Extract the (x, y) coordinate from the center of the cell holding the provided text.  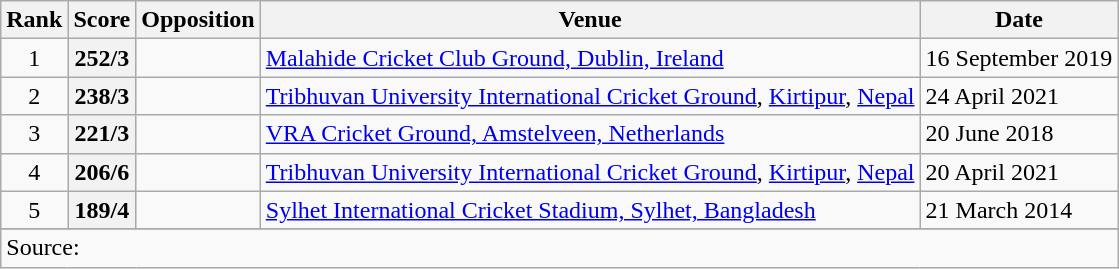
Venue (590, 20)
4 (34, 172)
Source: (560, 248)
3 (34, 134)
Sylhet International Cricket Stadium, Sylhet, Bangladesh (590, 210)
20 April 2021 (1019, 172)
189/4 (102, 210)
238/3 (102, 96)
252/3 (102, 58)
Score (102, 20)
Malahide Cricket Club Ground, Dublin, Ireland (590, 58)
16 September 2019 (1019, 58)
Opposition (198, 20)
Date (1019, 20)
Rank (34, 20)
1 (34, 58)
206/6 (102, 172)
221/3 (102, 134)
2 (34, 96)
21 March 2014 (1019, 210)
20 June 2018 (1019, 134)
5 (34, 210)
24 April 2021 (1019, 96)
VRA Cricket Ground, Amstelveen, Netherlands (590, 134)
